Capture the cell that displays the provided text and extract its (X, Y) central coordinate. 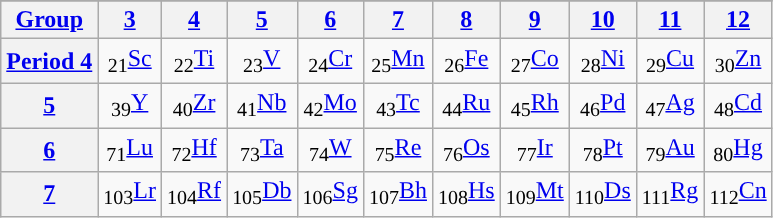
21Sc (130, 61)
26Fe (466, 61)
30Zn (738, 61)
80Hg (738, 150)
77Ir (534, 150)
110Ds (602, 194)
43Tc (398, 105)
75Re (398, 150)
22Ti (194, 61)
25Mn (398, 61)
Group (50, 20)
109Mt (534, 194)
39Y (130, 105)
27Co (534, 61)
10 (602, 20)
41Nb (262, 105)
73Ta (262, 150)
105Db (262, 194)
9 (534, 20)
79Au (670, 150)
111Rg (670, 194)
23V (262, 61)
108Hs (466, 194)
106Sg (330, 194)
40Zr (194, 105)
74W (330, 150)
3 (130, 20)
12 (738, 20)
29Cu (670, 61)
112Cn (738, 194)
24Cr (330, 61)
107Bh (398, 194)
28Ni (602, 61)
103Lr (130, 194)
48Cd (738, 105)
104Rf (194, 194)
4 (194, 20)
71Lu (130, 150)
47Ag (670, 105)
72Hf (194, 150)
42Mo (330, 105)
44Ru (466, 105)
11 (670, 20)
45Rh (534, 105)
76Os (466, 150)
46Pd (602, 105)
8 (466, 20)
Period 4 (50, 61)
78Pt (602, 150)
